Output the [x, y] coordinate of the center of the cell containing the given text.  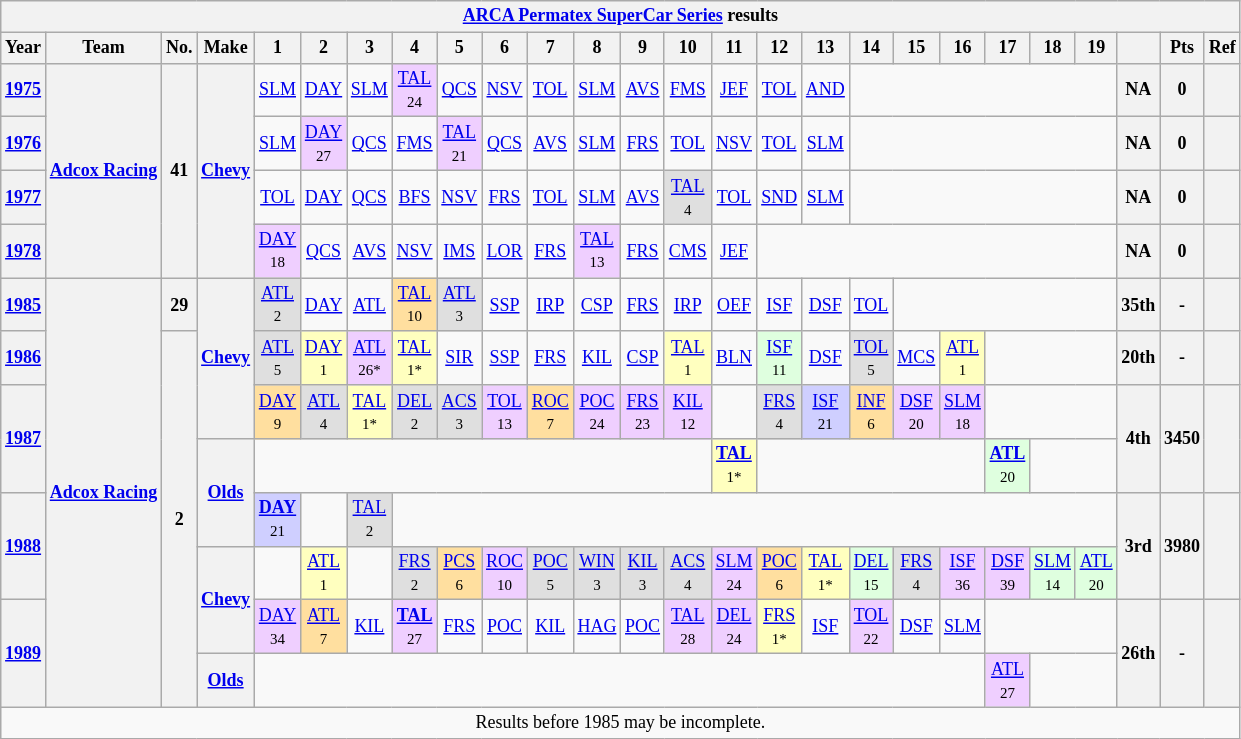
FRS1* [780, 627]
FRS2 [414, 573]
19 [1096, 48]
ATL [370, 305]
Make [226, 48]
DAY27 [323, 144]
1986 [24, 358]
ATL4 [323, 412]
Results before 1985 may be incomplete. [620, 722]
FRS23 [643, 412]
IMS [460, 251]
1977 [24, 197]
4th [1138, 438]
ACS4 [688, 573]
13 [826, 48]
DEL24 [734, 627]
TAL10 [414, 305]
ROC10 [505, 573]
1988 [24, 546]
SND [780, 197]
BFS [414, 197]
TAL13 [597, 251]
DEL2 [414, 412]
AND [826, 90]
4 [414, 48]
8 [597, 48]
TAL4 [688, 197]
26th [1138, 654]
ARCA Permatex SuperCar Series results [620, 16]
1978 [24, 251]
ISF36 [963, 573]
12 [780, 48]
10 [688, 48]
TOL5 [871, 358]
Ref [1222, 48]
ACS3 [460, 412]
11 [734, 48]
WIN3 [597, 573]
KIL12 [688, 412]
TAL21 [460, 144]
29 [180, 305]
DEL15 [871, 573]
Pts [1182, 48]
PCS6 [460, 573]
1985 [24, 305]
POC6 [780, 573]
Team [103, 48]
TAL2 [370, 519]
1987 [24, 438]
DAY21 [277, 519]
ROC7 [550, 412]
OEF [734, 305]
LOR [505, 251]
KIL3 [643, 573]
SLM24 [734, 573]
ISF21 [826, 412]
DAY34 [277, 627]
7 [550, 48]
ATL7 [323, 627]
ATL26* [370, 358]
17 [1007, 48]
HAG [597, 627]
ISF11 [780, 358]
DAY18 [277, 251]
3980 [1182, 546]
TAL24 [414, 90]
3 [370, 48]
SLM18 [963, 412]
Year [24, 48]
INF6 [871, 412]
18 [1053, 48]
DAY9 [277, 412]
TAL28 [688, 627]
1989 [24, 654]
TAL1 [688, 358]
ATL27 [1007, 680]
20th [1138, 358]
No. [180, 48]
SIR [460, 358]
5 [460, 48]
DAY1 [323, 358]
TOL13 [505, 412]
1976 [24, 144]
3450 [1182, 438]
6 [505, 48]
3rd [1138, 546]
ATL3 [460, 305]
BLN [734, 358]
16 [963, 48]
DSF39 [1007, 573]
41 [180, 170]
TOL22 [871, 627]
1975 [24, 90]
MCS [916, 358]
CMS [688, 251]
TAL27 [414, 627]
9 [643, 48]
35th [1138, 305]
15 [916, 48]
ATL2 [277, 305]
1 [277, 48]
POC24 [597, 412]
ATL5 [277, 358]
DSF20 [916, 412]
SLM14 [1053, 573]
14 [871, 48]
POC5 [550, 573]
